From the cell containing the given text, extract its center point as [x, y] coordinate. 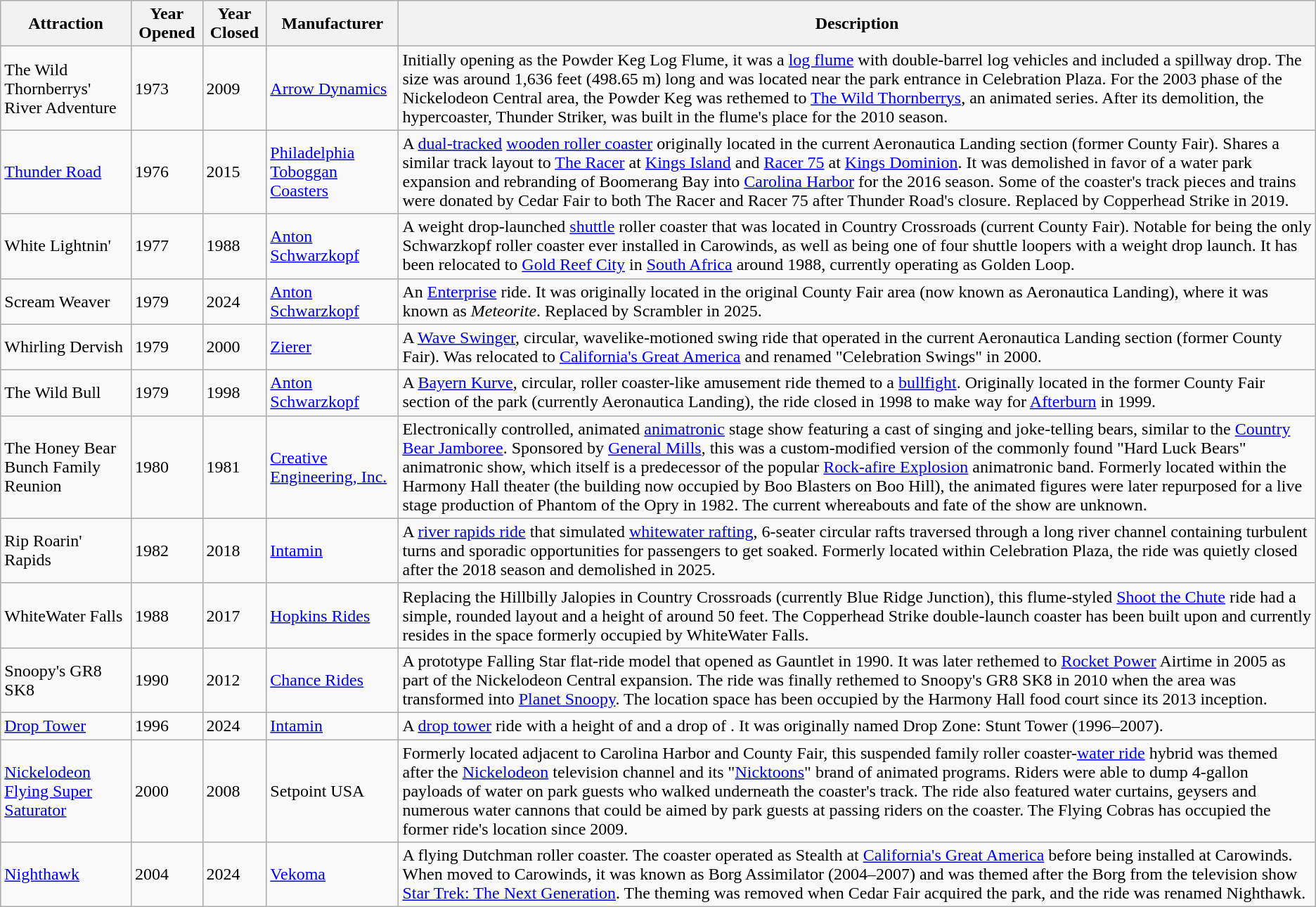
Whirling Dervish [66, 347]
1990 [167, 680]
1980 [167, 467]
1977 [167, 246]
Chance Rides [333, 680]
WhiteWater Falls [66, 615]
2009 [235, 89]
Drop Tower [66, 726]
Arrow Dynamics [333, 89]
Thunder Road [66, 172]
Scream Weaver [66, 301]
2018 [235, 551]
1976 [167, 172]
A drop tower ride with a height of and a drop of . It was originally named Drop Zone: Stunt Tower (1996–2007). [857, 726]
1982 [167, 551]
2004 [167, 875]
Philadelphia Toboggan Coasters [333, 172]
Year Closed [235, 24]
Setpoint USA [333, 791]
The Wild Bull [66, 392]
Zierer [333, 347]
Manufacturer [333, 24]
The Honey Bear Bunch Family Reunion [66, 467]
Rip Roarin' Rapids [66, 551]
2015 [235, 172]
Attraction [66, 24]
1996 [167, 726]
2012 [235, 680]
1998 [235, 392]
2017 [235, 615]
Vekoma [333, 875]
2008 [235, 791]
1981 [235, 467]
The Wild Thornberrys' River Adventure [66, 89]
White Lightnin' [66, 246]
Hopkins Rides [333, 615]
1973 [167, 89]
Creative Engineering, Inc. [333, 467]
Nickelodeon Flying Super Saturator [66, 791]
Year Opened [167, 24]
Snoopy's GR8 SK8 [66, 680]
Nighthawk [66, 875]
Description [857, 24]
